Pinpoint the cell where the given text exists, returning its (X, Y) midpoint coordinate. 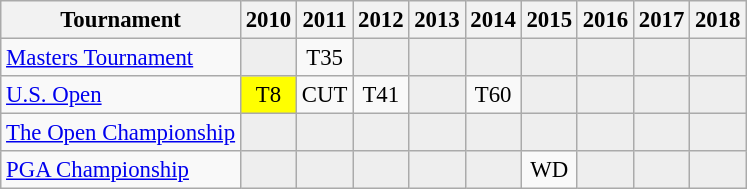
2012 (381, 20)
U.S. Open (121, 95)
PGA Championship (121, 170)
T8 (268, 95)
2010 (268, 20)
T60 (493, 95)
Masters Tournament (121, 58)
2014 (493, 20)
2018 (718, 20)
CUT (325, 95)
2013 (437, 20)
Tournament (121, 20)
2015 (549, 20)
T35 (325, 58)
T41 (381, 95)
2017 (661, 20)
2011 (325, 20)
WD (549, 170)
2016 (605, 20)
The Open Championship (121, 133)
